Search for the cell housing the specified text and yield its (x, y) center coordinate. 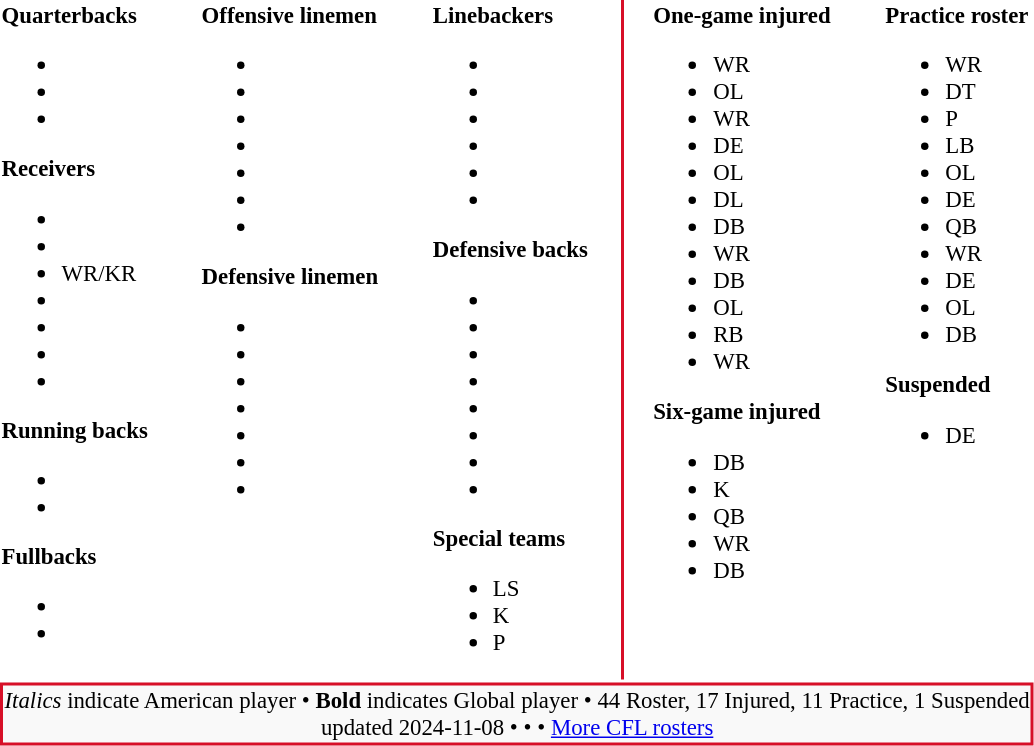
Offensive linemenDefensive linemen (292, 340)
Practice roster WR DT P LB OL DE QB WR DE OL DBSuspended DE (959, 340)
One-game injured WR OL WR DE OL DL DB WR DB OL RB WRSix-game injured DB K QB WR DB (745, 340)
LinebackersDefensive backsSpecial teams LS K P (512, 340)
QuarterbacksReceivers WR/KRRunning backsFullbacks (77, 340)
